For the text-containing cell, return its midpoint in (X, Y) coordinate format. 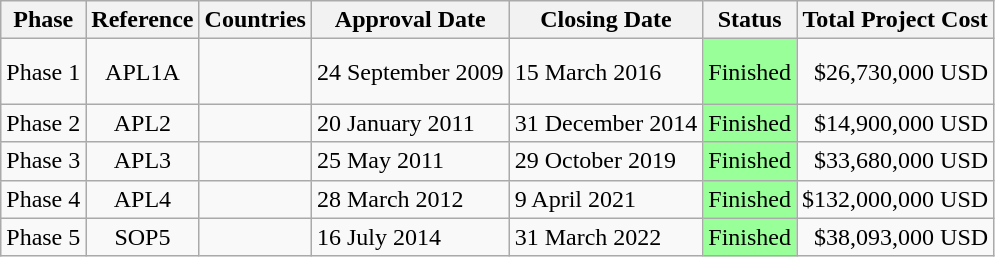
24 September 2009 (410, 72)
9 April 2021 (606, 199)
APL1A (142, 72)
31 December 2014 (606, 123)
Closing Date (606, 20)
Phase 1 (44, 72)
Countries (255, 20)
$33,680,000 USD (896, 161)
Phase 3 (44, 161)
APL3 (142, 161)
APL2 (142, 123)
Status (750, 20)
15 March 2016 (606, 72)
$38,093,000 USD (896, 237)
31 March 2022 (606, 237)
Phase 4 (44, 199)
25 May 2011 (410, 161)
APL4 (142, 199)
Total Project Cost (896, 20)
$132,000,000 USD (896, 199)
16 July 2014 (410, 237)
Phase 5 (44, 237)
20 January 2011 (410, 123)
Reference (142, 20)
$26,730,000 USD (896, 72)
29 October 2019 (606, 161)
Approval Date (410, 20)
SOP5 (142, 237)
28 March 2012 (410, 199)
Phase 2 (44, 123)
Phase (44, 20)
$14,900,000 USD (896, 123)
